Find where the given text appears and provide that cell's center as [X, Y] coordinate. 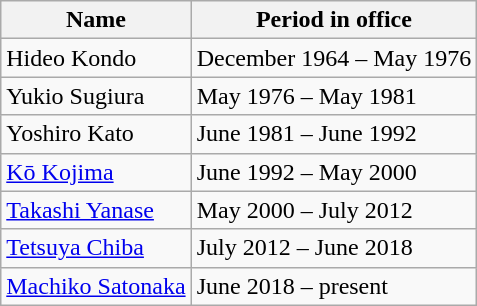
December 1964 – May 1976 [334, 58]
Hideo Kondo [96, 58]
Period in office [334, 20]
Name [96, 20]
July 2012 – June 2018 [334, 248]
Takashi Yanase [96, 210]
June 1992 – May 2000 [334, 172]
May 2000 – July 2012 [334, 210]
Yukio Sugiura [96, 96]
June 2018 – present [334, 286]
Kō Kojima [96, 172]
May 1976 – May 1981 [334, 96]
Yoshiro Kato [96, 134]
Machiko Satonaka [96, 286]
Tetsuya Chiba [96, 248]
June 1981 – June 1992 [334, 134]
